For the text-containing cell, return its midpoint in [x, y] coordinate format. 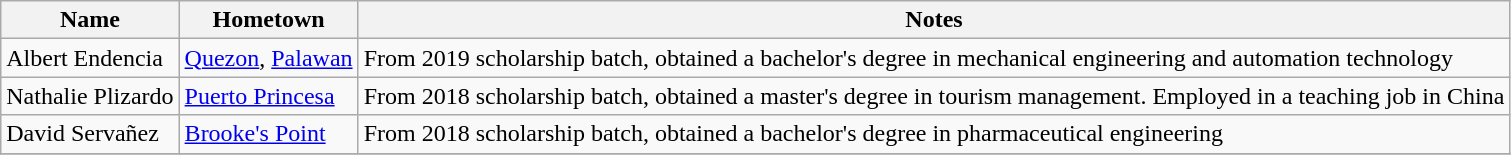
From 2019 scholarship batch, obtained a bachelor's degree in mechanical engineering and automation technology [934, 58]
Name [90, 20]
Albert Endencia [90, 58]
Puerto Princesa [268, 96]
Brooke's Point [268, 134]
Nathalie Plizardo [90, 96]
David Servañez [90, 134]
From 2018 scholarship batch, obtained a bachelor's degree in pharmaceutical engineering [934, 134]
Quezon, Palawan [268, 58]
Notes [934, 20]
Hometown [268, 20]
From 2018 scholarship batch, obtained a master's degree in tourism management. Employed in a teaching job in China [934, 96]
